Capture the cell that displays the provided text and extract its [x, y] central coordinate. 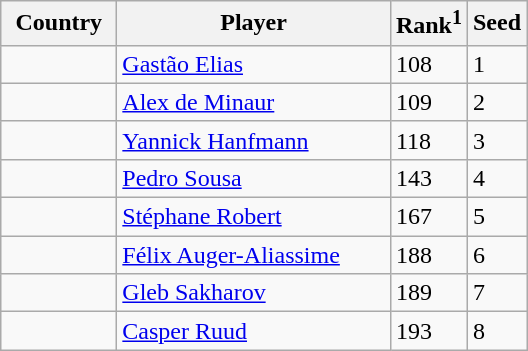
Country [59, 24]
167 [428, 217]
Stéphane Robert [254, 217]
Seed [496, 24]
8 [496, 331]
118 [428, 140]
6 [496, 255]
143 [428, 178]
Rank1 [428, 24]
188 [428, 255]
189 [428, 293]
5 [496, 217]
Félix Auger-Aliassime [254, 255]
Player [254, 24]
Alex de Minaur [254, 102]
Yannick Hanfmann [254, 140]
Casper Ruud [254, 331]
1 [496, 64]
4 [496, 178]
7 [496, 293]
2 [496, 102]
Gleb Sakharov [254, 293]
109 [428, 102]
108 [428, 64]
Pedro Sousa [254, 178]
3 [496, 140]
193 [428, 331]
Gastão Elias [254, 64]
